Locate the cell with the specified text and output its (x, y) center coordinate. 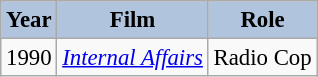
Year (29, 20)
Role (262, 20)
Internal Affairs (132, 58)
Film (132, 20)
1990 (29, 58)
Radio Cop (262, 58)
